Search for the cell housing the specified text and yield its (x, y) center coordinate. 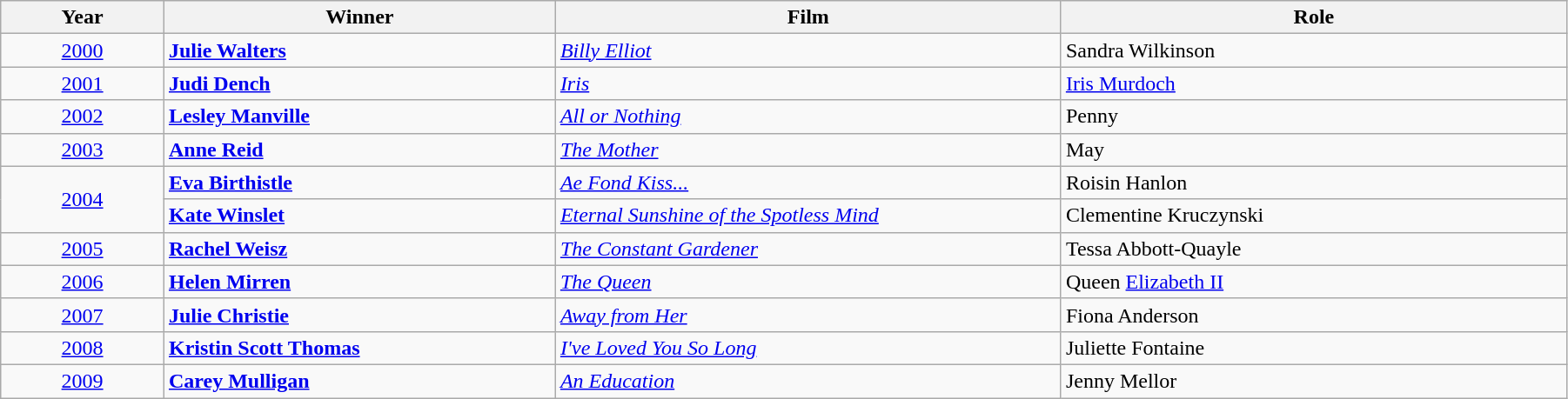
Eva Birthistle (359, 183)
Helen Mirren (359, 282)
Jenny Mellor (1314, 381)
Queen Elizabeth II (1314, 282)
Eternal Sunshine of the Spotless Mind (807, 216)
Tessa Abbott-Quayle (1314, 249)
Julie Christie (359, 315)
Iris Murdoch (1314, 83)
Lesley Manville (359, 116)
2006 (83, 282)
2007 (83, 315)
Away from Her (807, 315)
Sandra Wilkinson (1314, 50)
Rachel Weisz (359, 249)
Year (83, 17)
Film (807, 17)
2005 (83, 249)
2001 (83, 83)
Julie Walters (359, 50)
Role (1314, 17)
Clementine Kruczynski (1314, 216)
Kristin Scott Thomas (359, 348)
Anne Reid (359, 150)
2002 (83, 116)
I've Loved You So Long (807, 348)
Juliette Fontaine (1314, 348)
The Queen (807, 282)
Iris (807, 83)
Judi Dench (359, 83)
2000 (83, 50)
Carey Mulligan (359, 381)
The Mother (807, 150)
Roisin Hanlon (1314, 183)
Winner (359, 17)
Fiona Anderson (1314, 315)
2003 (83, 150)
2004 (83, 199)
2008 (83, 348)
All or Nothing (807, 116)
Penny (1314, 116)
Billy Elliot (807, 50)
Ae Fond Kiss... (807, 183)
The Constant Gardener (807, 249)
Kate Winslet (359, 216)
2009 (83, 381)
An Education (807, 381)
May (1314, 150)
